Provide the [x, y] coordinate of the cell's center where the given text is located.  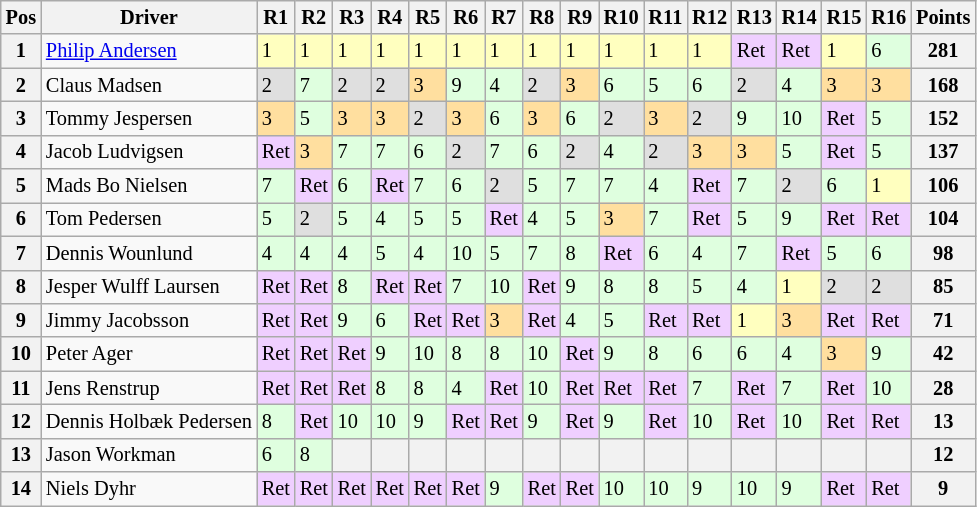
Points [943, 17]
R15 [844, 17]
R2 [314, 17]
R14 [800, 17]
42 [943, 354]
71 [943, 320]
R3 [352, 17]
281 [943, 51]
R8 [542, 17]
Jason Workman [149, 455]
Tom Pedersen [149, 219]
28 [943, 388]
Jimmy Jacobsson [149, 320]
11 [21, 388]
85 [943, 287]
104 [943, 219]
R11 [666, 17]
Dennis Holbæk Pedersen [149, 421]
R12 [710, 17]
R10 [622, 17]
R16 [888, 17]
R6 [466, 17]
R1 [276, 17]
R5 [428, 17]
106 [943, 186]
152 [943, 118]
R9 [580, 17]
Jens Renstrup [149, 388]
Jesper Wulff Laursen [149, 287]
R13 [754, 17]
137 [943, 152]
14 [21, 489]
Tommy Jespersen [149, 118]
168 [943, 85]
Claus Madsen [149, 85]
Peter Ager [149, 354]
Dennis Wounlund [149, 253]
Driver [149, 17]
Philip Andersen [149, 51]
Pos [21, 17]
Niels Dyhr [149, 489]
Jacob Ludvigsen [149, 152]
Mads Bo Nielsen [149, 186]
98 [943, 253]
R4 [390, 17]
R7 [504, 17]
